Identify which cell holds the provided text, then report its (X, Y) central coordinate. 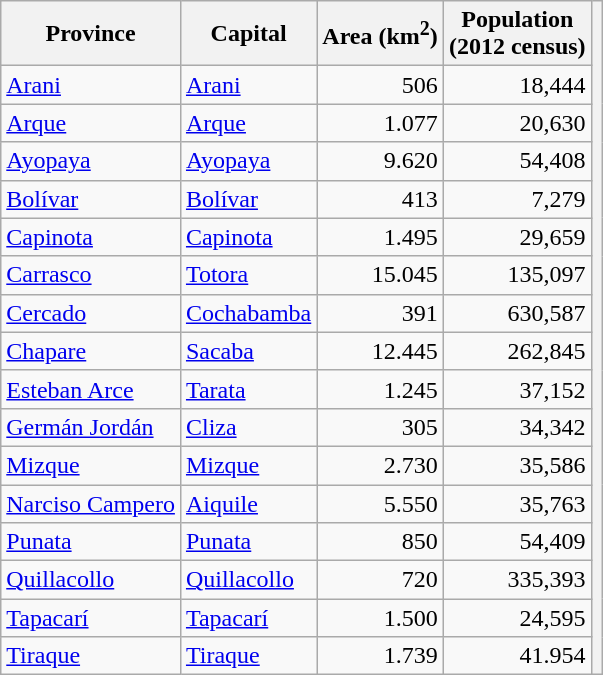
Germán Jordán (91, 427)
54,409 (517, 542)
1.495 (380, 237)
335,393 (517, 580)
54,408 (517, 161)
506 (380, 85)
Cochabamba (248, 313)
Carrasco (91, 275)
2.730 (380, 465)
29,659 (517, 237)
1.245 (380, 389)
Area (km2) (380, 34)
413 (380, 199)
Aiquile (248, 503)
35,586 (517, 465)
34,342 (517, 427)
15.045 (380, 275)
Totora (248, 275)
12.445 (380, 351)
24,595 (517, 618)
850 (380, 542)
35,763 (517, 503)
Narciso Campero (91, 503)
Cliza (248, 427)
Esteban Arce (91, 389)
1.077 (380, 123)
20,630 (517, 123)
Cercado (91, 313)
5.550 (380, 503)
1.739 (380, 656)
41.954 (517, 656)
391 (380, 313)
Province (91, 34)
Chapare (91, 351)
720 (380, 580)
305 (380, 427)
135,097 (517, 275)
9.620 (380, 161)
37,152 (517, 389)
Capital (248, 34)
262,845 (517, 351)
1.500 (380, 618)
7,279 (517, 199)
Population (2012 census) (517, 34)
Tarata (248, 389)
Sacaba (248, 351)
630,587 (517, 313)
18,444 (517, 85)
